Capture the cell that displays the provided text and extract its (X, Y) central coordinate. 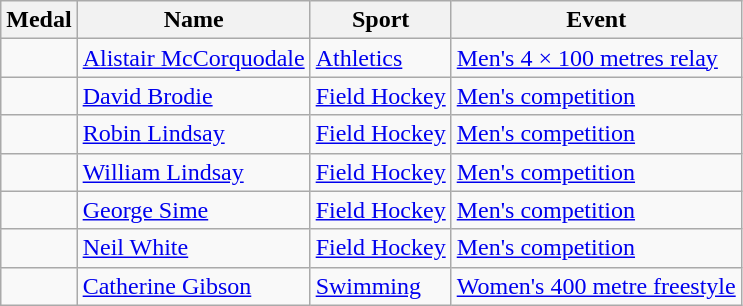
Sport (380, 20)
Catherine Gibson (194, 286)
Athletics (380, 58)
Name (194, 20)
William Lindsay (194, 172)
Event (596, 20)
Neil White (194, 248)
Women's 400 metre freestyle (596, 286)
Men's 4 × 100 metres relay (596, 58)
George Sime (194, 210)
Alistair McCorquodale (194, 58)
David Brodie (194, 96)
Swimming (380, 286)
Robin Lindsay (194, 134)
Medal (39, 20)
